Determine the (x, y) coordinate at the center of the cell enclosing the given text.  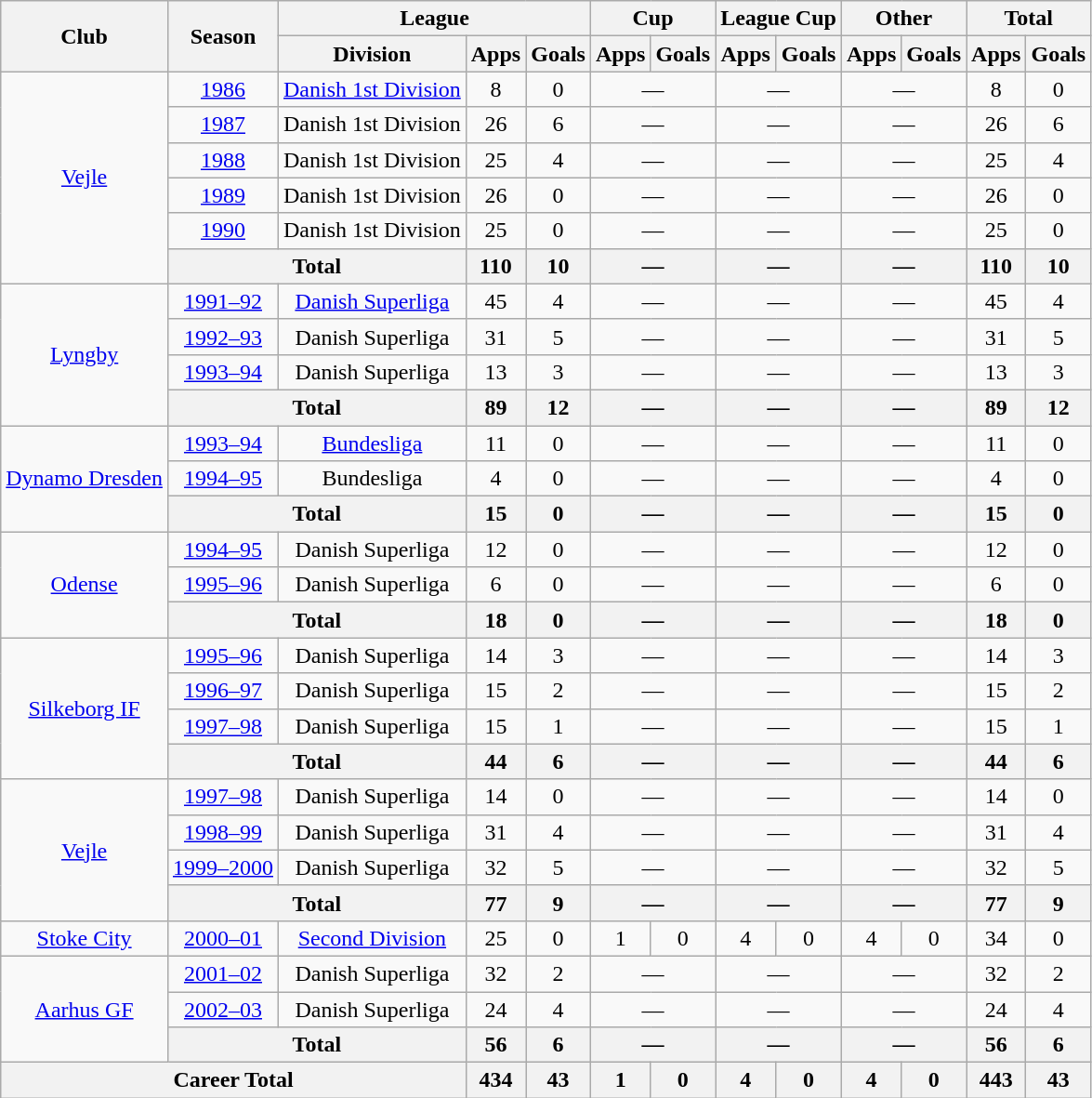
1990 (223, 231)
Silkeborg IF (85, 708)
Cup (652, 19)
Second Division (373, 938)
2001–02 (223, 973)
434 (495, 1080)
1991–92 (223, 301)
League (435, 19)
1999–2000 (223, 867)
443 (996, 1080)
1988 (223, 160)
2000–01 (223, 938)
1998–99 (223, 832)
34 (996, 938)
2002–03 (223, 1009)
Other (903, 19)
Lyngby (85, 354)
Dynamo Dresden (85, 479)
1987 (223, 125)
1986 (223, 89)
League Cup (779, 19)
Aarhus GF (85, 1009)
Season (223, 36)
Stoke City (85, 938)
Club (85, 36)
1989 (223, 195)
Odense (85, 585)
1992–93 (223, 337)
Career Total (234, 1080)
Division (373, 54)
1996–97 (223, 691)
